Return the (x, y) coordinate for the center point of the cell that contains the specified text.  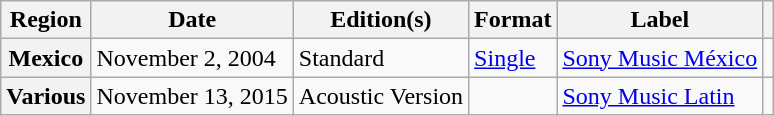
Sony Music México (660, 58)
Sony Music Latin (660, 96)
Various (46, 96)
November 2, 2004 (192, 58)
Acoustic Version (380, 96)
November 13, 2015 (192, 96)
Single (513, 58)
Format (513, 20)
Mexico (46, 58)
Label (660, 20)
Date (192, 20)
Edition(s) (380, 20)
Standard (380, 58)
Region (46, 20)
